Determine the [x, y] coordinate at the center of the cell enclosing the given text.  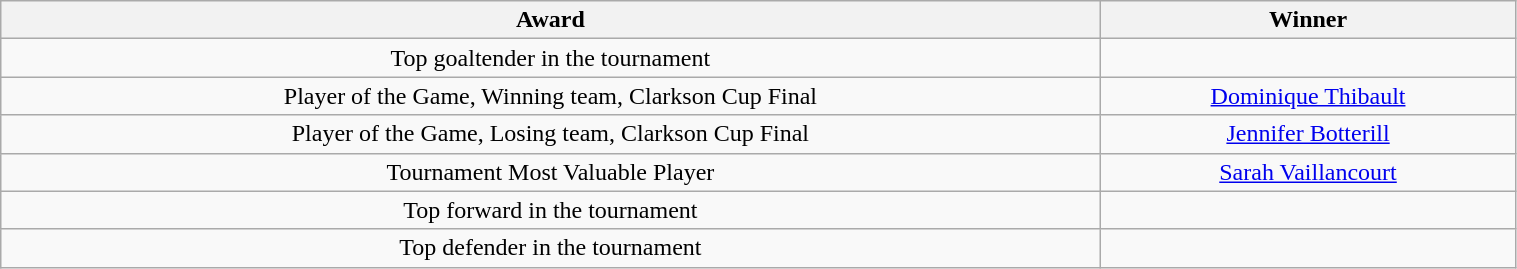
Top defender in the tournament [550, 248]
Player of the Game, Winning team, Clarkson Cup Final [550, 96]
Dominique Thibault [1308, 96]
Winner [1308, 20]
Top forward in the tournament [550, 210]
Tournament Most Valuable Player [550, 172]
Sarah Vaillancourt [1308, 172]
Jennifer Botterill [1308, 134]
Award [550, 20]
Top goaltender in the tournament [550, 58]
Player of the Game, Losing team, Clarkson Cup Final [550, 134]
